Pinpoint the cell where the given text exists, returning its (X, Y) midpoint coordinate. 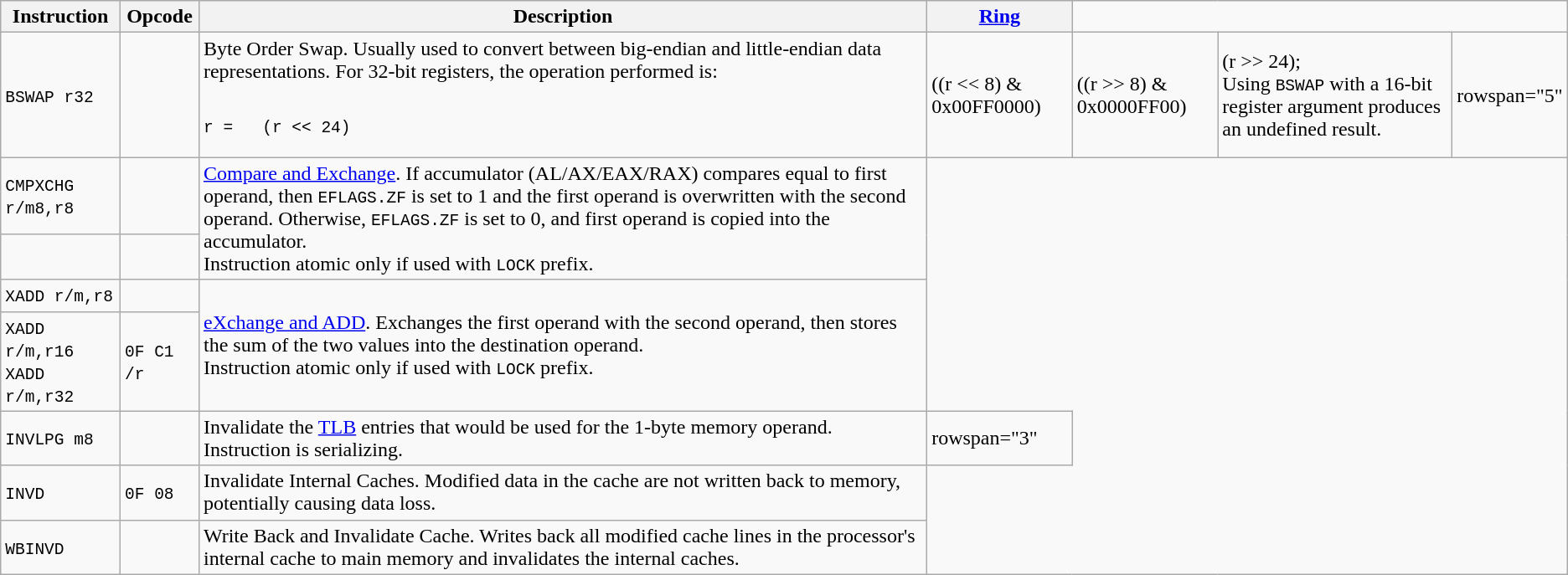
Invalidate the TLB entries that would be used for the 1-byte memory operand.Instruction is serializing. (563, 439)
BSWAP r32 (60, 95)
XADD r/m,r16XADD r/m,r32 (60, 362)
rowspan="3" (1000, 439)
Description (563, 17)
INVD (60, 492)
INVLPG m8 (60, 439)
((r >> 8) & 0x0000FF00) (1145, 95)
Ring (1000, 17)
(r >> 24);Using BSWAP with a 16-bit register argument produces an undefined result. (1335, 95)
0F 08 (160, 492)
((r << 8) & 0x00FF0000) (1000, 95)
0F C1 /r (160, 362)
Invalidate Internal Caches. Modified data in the cache are not written back to memory, potentially causing data loss. (563, 492)
rowspan="5" (1510, 95)
CMPXCHG r/m8,r8 (60, 196)
Opcode (160, 17)
Instruction (60, 17)
XADD r/m,r8 (60, 295)
WBINVD (60, 547)
